Pinpoint the cell where the given text exists, returning its [x, y] midpoint coordinate. 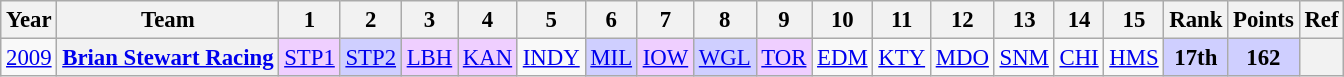
3 [429, 20]
Brian Stewart Racing [168, 58]
12 [962, 20]
SNM [1024, 58]
6 [611, 20]
INDY [551, 58]
7 [665, 20]
2009 [29, 58]
162 [1264, 58]
IOW [665, 58]
10 [842, 20]
4 [488, 20]
Year [29, 20]
KTY [902, 58]
Ref [1322, 20]
15 [1134, 20]
TOR [784, 58]
5 [551, 20]
Team [168, 20]
2 [370, 20]
MIL [611, 58]
STP1 [310, 58]
Points [1264, 20]
WGL [725, 58]
14 [1079, 20]
11 [902, 20]
9 [784, 20]
CHI [1079, 58]
8 [725, 20]
STP2 [370, 58]
17th [1196, 58]
MDO [962, 58]
HMS [1134, 58]
Rank [1196, 20]
1 [310, 20]
13 [1024, 20]
LBH [429, 58]
KAN [488, 58]
EDM [842, 58]
